Detect which cell encompasses the target text, then output its [X, Y] center coordinate. 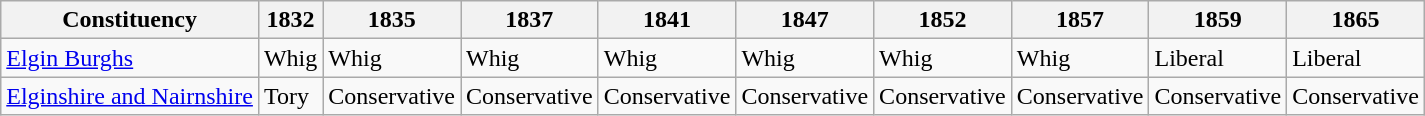
Elgin Burghs [130, 58]
1859 [1218, 20]
1832 [290, 20]
1857 [1080, 20]
Elginshire and Nairnshire [130, 96]
1847 [805, 20]
1841 [667, 20]
1837 [529, 20]
1852 [943, 20]
Constituency [130, 20]
1835 [392, 20]
Tory [290, 96]
1865 [1356, 20]
